Capture the cell that displays the provided text and extract its (x, y) central coordinate. 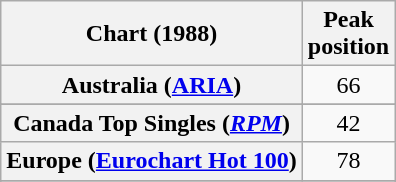
78 (348, 161)
Australia (ARIA) (152, 85)
Peakposition (348, 34)
66 (348, 85)
Europe (Eurochart Hot 100) (152, 161)
Chart (1988) (152, 34)
Canada Top Singles (RPM) (152, 123)
42 (348, 123)
